Return the [X, Y] coordinate for the center point of the cell that contains the specified text.  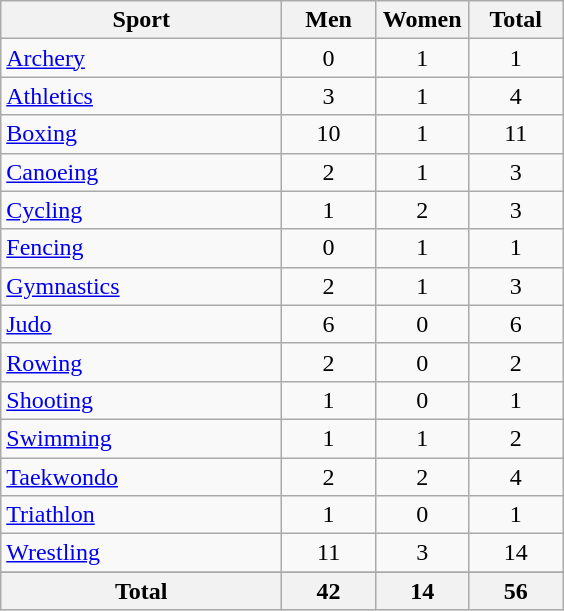
Athletics [142, 96]
Triathlon [142, 515]
Swimming [142, 438]
Wrestling [142, 553]
10 [329, 134]
Taekwondo [142, 477]
Gymnastics [142, 286]
Judo [142, 324]
Cycling [142, 210]
42 [329, 591]
Men [329, 20]
Shooting [142, 400]
Sport [142, 20]
Fencing [142, 248]
Canoeing [142, 172]
Boxing [142, 134]
Rowing [142, 362]
Women [422, 20]
Archery [142, 58]
56 [516, 591]
